Search for the cell housing the specified text and yield its [x, y] center coordinate. 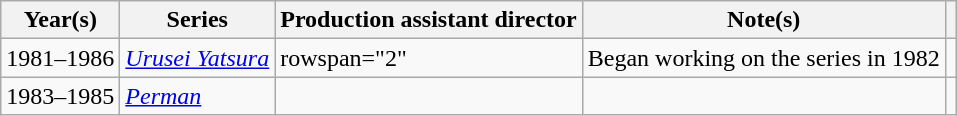
Year(s) [60, 20]
Note(s) [764, 20]
1983–1985 [60, 96]
Urusei Yatsura [198, 58]
Production assistant director [429, 20]
Began working on the series in 1982 [764, 58]
Series [198, 20]
1981–1986 [60, 58]
rowspan="2" [429, 58]
Perman [198, 96]
